Return the (X, Y) coordinate for the center point of the cell that contains the specified text.  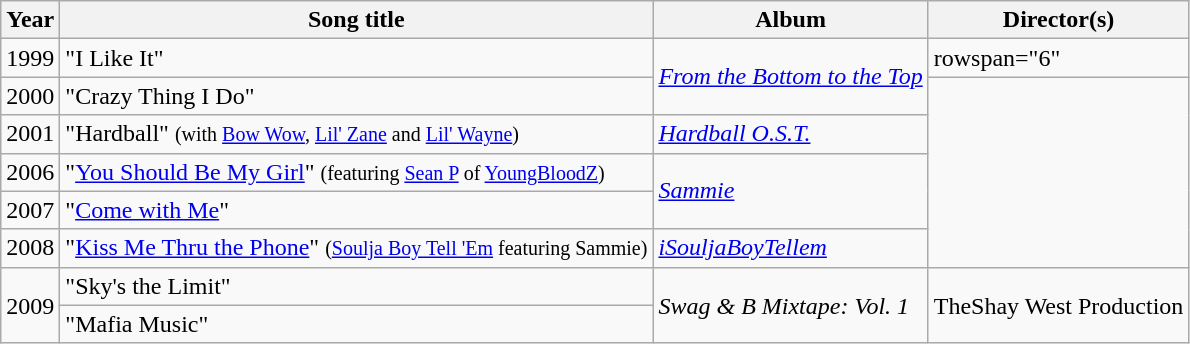
"Mafia Music" (356, 324)
From the Bottom to the Top (790, 77)
Album (790, 20)
2008 (30, 248)
rowspan="6" (1058, 58)
"Crazy Thing I Do" (356, 96)
Director(s) (1058, 20)
2000 (30, 96)
"Sky's the Limit" (356, 286)
"Hardball" (with Bow Wow, Lil' Zane and Lil' Wayne) (356, 134)
2009 (30, 305)
Swag & B Mixtape: Vol. 1 (790, 305)
2007 (30, 210)
Hardball O.S.T. (790, 134)
"Kiss Me Thru the Phone" (Soulja Boy Tell 'Em featuring Sammie) (356, 248)
iSouljaBoyTellem (790, 248)
"Come with Me" (356, 210)
1999 (30, 58)
Song title (356, 20)
Year (30, 20)
"I Like It" (356, 58)
Sammie (790, 191)
2006 (30, 172)
"You Should Be My Girl" (featuring Sean P of YoungBloodZ) (356, 172)
2001 (30, 134)
TheShay West Production (1058, 305)
